Determine the (X, Y) coordinate at the center of the cell enclosing the given text.  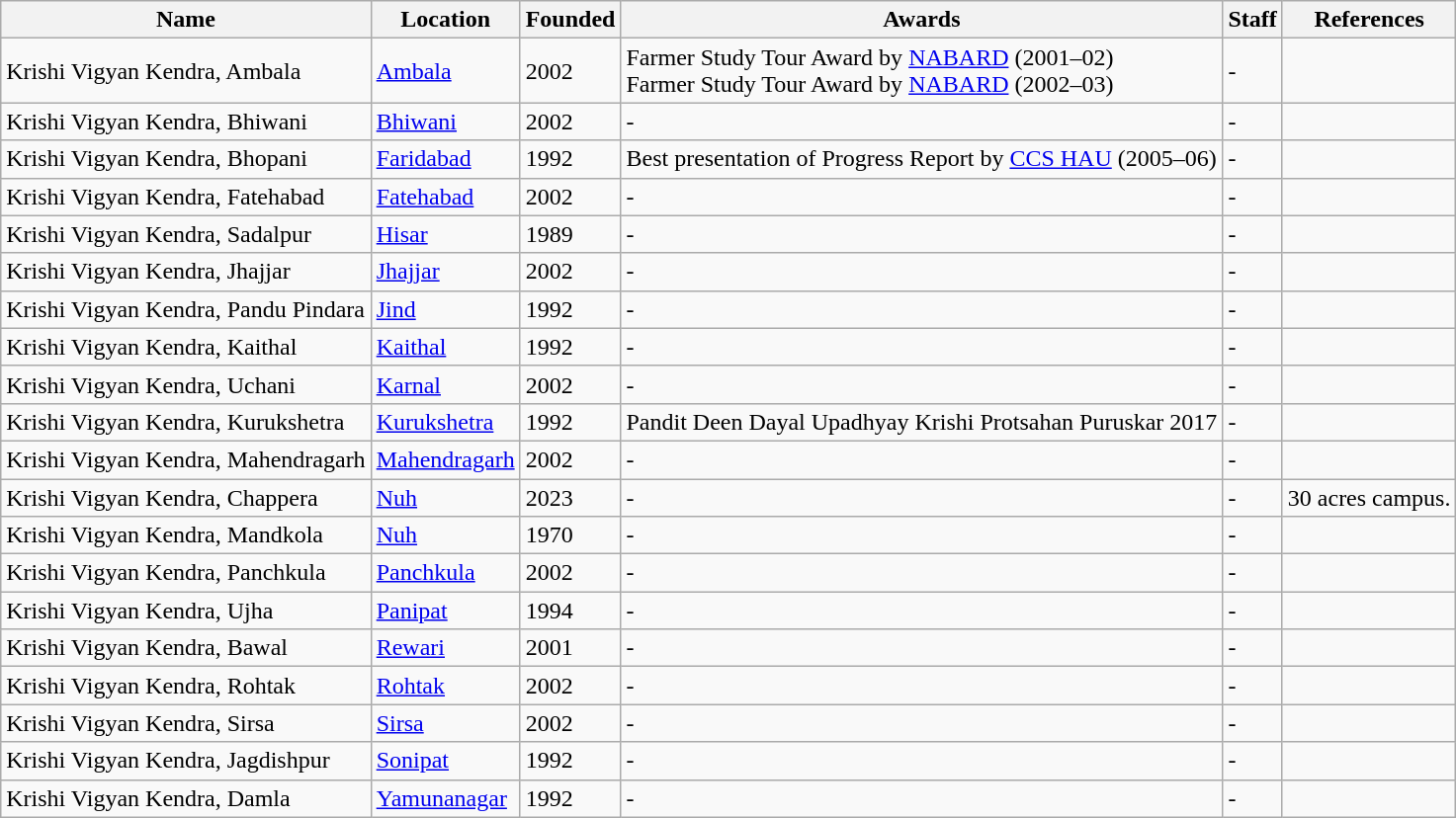
Sirsa (445, 723)
Yamunanagar (445, 798)
Kaithal (445, 347)
Krishi Vigyan Kendra, Jhajjar (186, 272)
Krishi Vigyan Kendra, Bawal (186, 648)
Faridabad (445, 159)
Sonipat (445, 761)
Krishi Vigyan Kendra, Rohtak (186, 686)
Krishi Vigyan Kendra, Kurukshetra (186, 422)
Krishi Vigyan Kendra, Ujha (186, 611)
Krishi Vigyan Kendra, Uchani (186, 384)
Jhajjar (445, 272)
Bhiwani (445, 122)
Krishi Vigyan Kendra, Sadalpur (186, 234)
Awards (921, 20)
Hisar (445, 234)
Staff (1252, 20)
2023 (570, 497)
Name (186, 20)
Farmer Study Tour Award by NABARD (2001–02) Farmer Study Tour Award by NABARD (2002–03) (921, 71)
Panipat (445, 611)
Jind (445, 309)
Krishi Vigyan Kendra, Chappera (186, 497)
1989 (570, 234)
Krishi Vigyan Kendra, Panchkula (186, 573)
Krishi Vigyan Kendra, Pandu Pindara (186, 309)
Krishi Vigyan Kendra, Bhopani (186, 159)
Krishi Vigyan Kendra, Ambala (186, 71)
Panchkula (445, 573)
Krishi Vigyan Kendra, Bhiwani (186, 122)
Krishi Vigyan Kendra, Mandkola (186, 535)
Founded (570, 20)
Krishi Vigyan Kendra, Damla (186, 798)
2001 (570, 648)
30 acres campus. (1369, 497)
Krishi Vigyan Kendra, Sirsa (186, 723)
Fatehabad (445, 197)
Krishi Vigyan Kendra, Jagdishpur (186, 761)
Best presentation of Progress Report by CCS HAU (2005–06) (921, 159)
Pandit Deen Dayal Upadhyay Krishi Protsahan Puruskar 2017 (921, 422)
Krishi Vigyan Kendra, Kaithal (186, 347)
Location (445, 20)
Krishi Vigyan Kendra, Mahendragarh (186, 459)
1994 (570, 611)
Ambala (445, 71)
Mahendragarh (445, 459)
Krishi Vigyan Kendra, Fatehabad (186, 197)
Kurukshetra (445, 422)
Rewari (445, 648)
1970 (570, 535)
Karnal (445, 384)
References (1369, 20)
Rohtak (445, 686)
